Return [X, Y] of the center of cell containing provided text 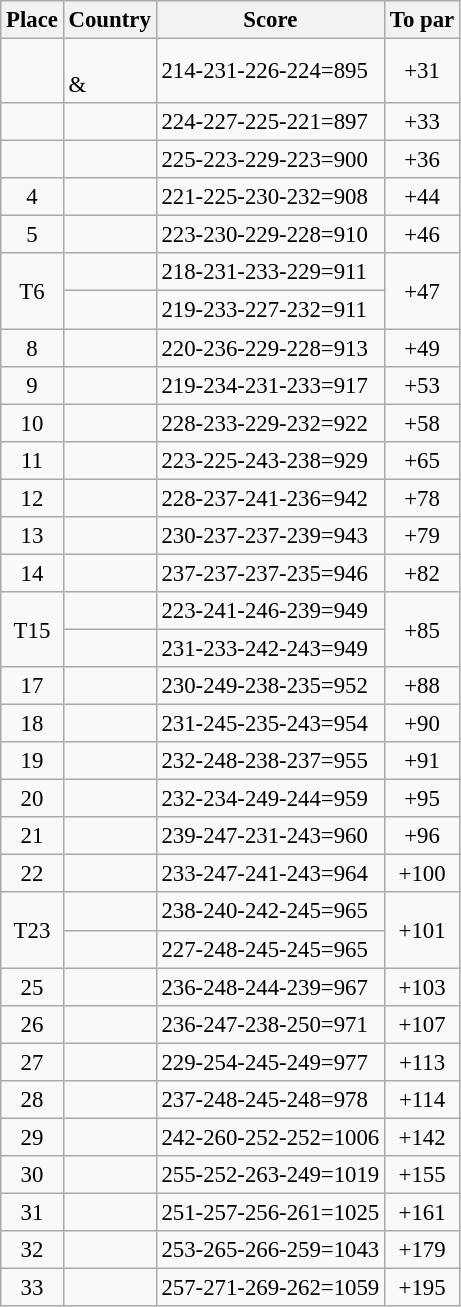
+82 [422, 573]
229-254-245-249=977 [270, 1062]
+44 [422, 197]
219-233-227-232=911 [270, 310]
17 [32, 686]
+179 [422, 1250]
19 [32, 761]
+155 [422, 1175]
237-248-245-248=978 [270, 1100]
To par [422, 20]
Score [270, 20]
+65 [422, 460]
221-225-230-232=908 [270, 197]
10 [32, 423]
25 [32, 987]
+46 [422, 235]
29 [32, 1137]
232-248-238-237=955 [270, 761]
+49 [422, 348]
& [110, 72]
+195 [422, 1288]
+58 [422, 423]
242-260-252-252=1006 [270, 1137]
5 [32, 235]
+33 [422, 122]
230-237-237-239=943 [270, 536]
225-223-229-223=900 [270, 160]
30 [32, 1175]
232-234-249-244=959 [270, 799]
T23 [32, 930]
18 [32, 724]
223-241-246-239=949 [270, 611]
12 [32, 498]
13 [32, 536]
22 [32, 874]
223-225-243-238=929 [270, 460]
228-237-241-236=942 [270, 498]
231-245-235-243=954 [270, 724]
9 [32, 385]
251-257-256-261=1025 [270, 1212]
255-252-263-249=1019 [270, 1175]
+114 [422, 1100]
220-236-229-228=913 [270, 348]
+161 [422, 1212]
237-237-237-235=946 [270, 573]
Country [110, 20]
227-248-245-245=965 [270, 949]
+142 [422, 1137]
+96 [422, 836]
253-265-266-259=1043 [270, 1250]
239-247-231-243=960 [270, 836]
231-233-242-243=949 [270, 648]
+85 [422, 630]
T6 [32, 292]
Place [32, 20]
233-247-241-243=964 [270, 874]
+91 [422, 761]
20 [32, 799]
219-234-231-233=917 [270, 385]
+47 [422, 292]
238-240-242-245=965 [270, 912]
214-231-226-224=895 [270, 72]
+36 [422, 160]
223-230-229-228=910 [270, 235]
257-271-269-262=1059 [270, 1288]
14 [32, 573]
230-249-238-235=952 [270, 686]
+95 [422, 799]
228-233-229-232=922 [270, 423]
11 [32, 460]
21 [32, 836]
+79 [422, 536]
33 [32, 1288]
+107 [422, 1024]
+90 [422, 724]
31 [32, 1212]
+78 [422, 498]
T15 [32, 630]
4 [32, 197]
+113 [422, 1062]
+88 [422, 686]
8 [32, 348]
+100 [422, 874]
+101 [422, 930]
218-231-233-229=911 [270, 273]
27 [32, 1062]
28 [32, 1100]
26 [32, 1024]
+53 [422, 385]
224-227-225-221=897 [270, 122]
+103 [422, 987]
+31 [422, 72]
32 [32, 1250]
236-248-244-239=967 [270, 987]
236-247-238-250=971 [270, 1024]
